Provide the [X, Y] coordinate of the cell's center where the given text is located.  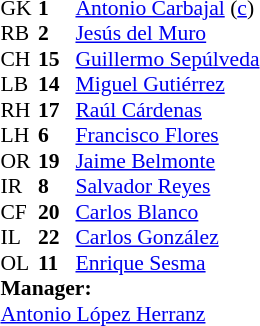
LH [19, 135]
Miguel Gutiérrez [167, 85]
Raúl Cárdenas [167, 110]
Guillermo Sepúlveda [167, 59]
IR [19, 187]
17 [57, 110]
LB [19, 85]
19 [57, 161]
Jaime Belmonte [167, 161]
Carlos Blanco [167, 212]
22 [57, 237]
Enrique Sesma [167, 263]
CF [19, 212]
RH [19, 110]
RB [19, 33]
OL [19, 263]
2 [57, 33]
Carlos González [167, 237]
15 [57, 59]
Francisco Flores [167, 135]
6 [57, 135]
20 [57, 212]
OR [19, 161]
Manager: [130, 289]
Jesús del Muro [167, 33]
Salvador Reyes [167, 187]
IL [19, 237]
14 [57, 85]
11 [57, 263]
8 [57, 187]
CH [19, 59]
